Return [X, Y] of the center of cell containing provided text 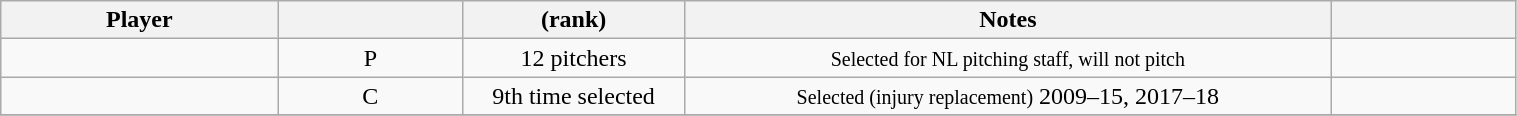
(rank) [574, 20]
C [370, 96]
9th time selected [574, 96]
Selected (injury replacement) 2009–15, 2017–18 [1008, 96]
Notes [1008, 20]
Selected for NL pitching staff, will not pitch [1008, 58]
Player [140, 20]
12 pitchers [574, 58]
P [370, 58]
